Extract the [x, y] coordinate from the center of the cell holding the provided text.  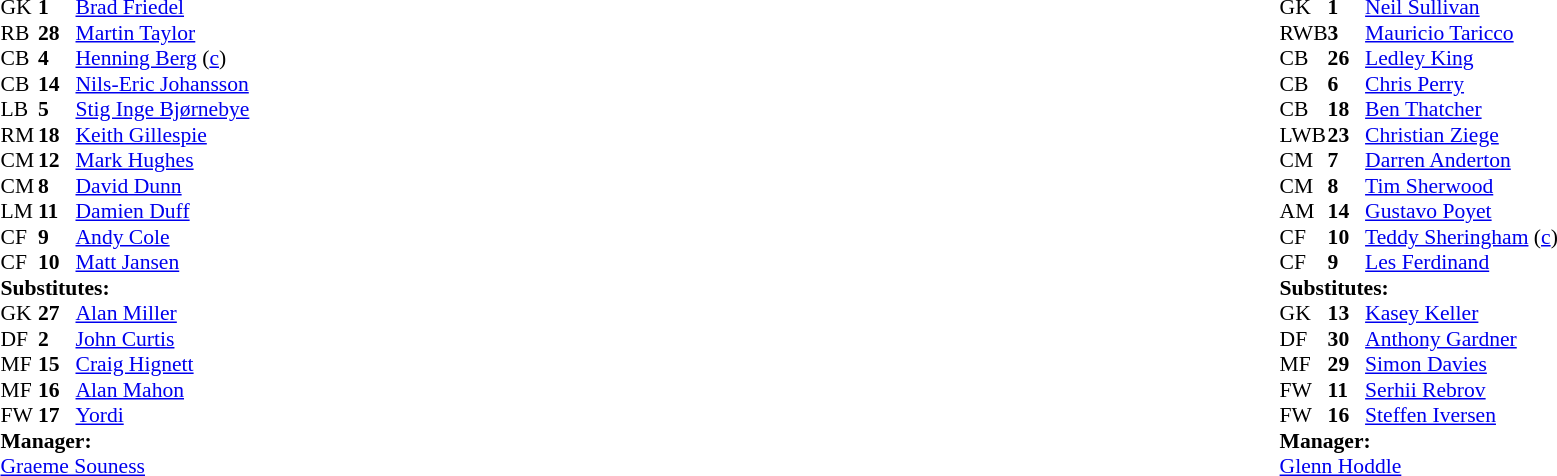
30 [1347, 339]
Alan Miller [163, 313]
27 [57, 313]
17 [57, 415]
Stig Inge Bjørnebye [163, 109]
Martin Taylor [163, 33]
5 [57, 109]
Nils-Eric Johansson [163, 84]
28 [57, 33]
Manager: [124, 441]
Andy Cole [163, 237]
Substitutes: [124, 288]
6 [1347, 84]
3 [1347, 33]
RB [19, 33]
AM [1304, 211]
RWB [1304, 33]
Mark Hughes [163, 161]
26 [1347, 59]
LM [19, 211]
13 [1347, 313]
7 [1347, 161]
LWB [1304, 135]
12 [57, 161]
David Dunn [163, 186]
John Curtis [163, 339]
Yordi [163, 415]
Alan Mahon [163, 390]
LB [19, 109]
Craig Hignett [163, 365]
Damien Duff [163, 211]
Keith Gillespie [163, 135]
Matt Jansen [163, 263]
23 [1347, 135]
RM [19, 135]
Henning Berg (c) [163, 59]
15 [57, 365]
2 [57, 339]
4 [57, 59]
29 [1347, 365]
